Locate the cell with the specified text and output its (x, y) center coordinate. 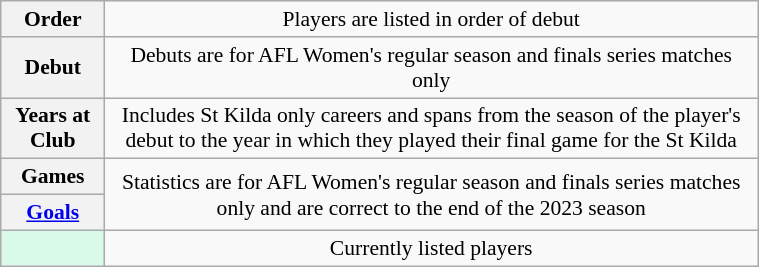
Goals (53, 213)
Debuts are for AFL Women's regular season and finals series matches only (432, 68)
Years at Club (53, 128)
Statistics are for AFL Women's regular season and finals series matches only and are correct to the end of the 2023 season (432, 194)
Order (53, 19)
Players are listed in order of debut (432, 19)
Games (53, 177)
Includes St Kilda only careers and spans from the season of the player's debut to the year in which they played their final game for the St Kilda (432, 128)
Currently listed players (432, 248)
Debut (53, 68)
